Extract the (x, y) coordinate from the center of the cell holding the provided text.  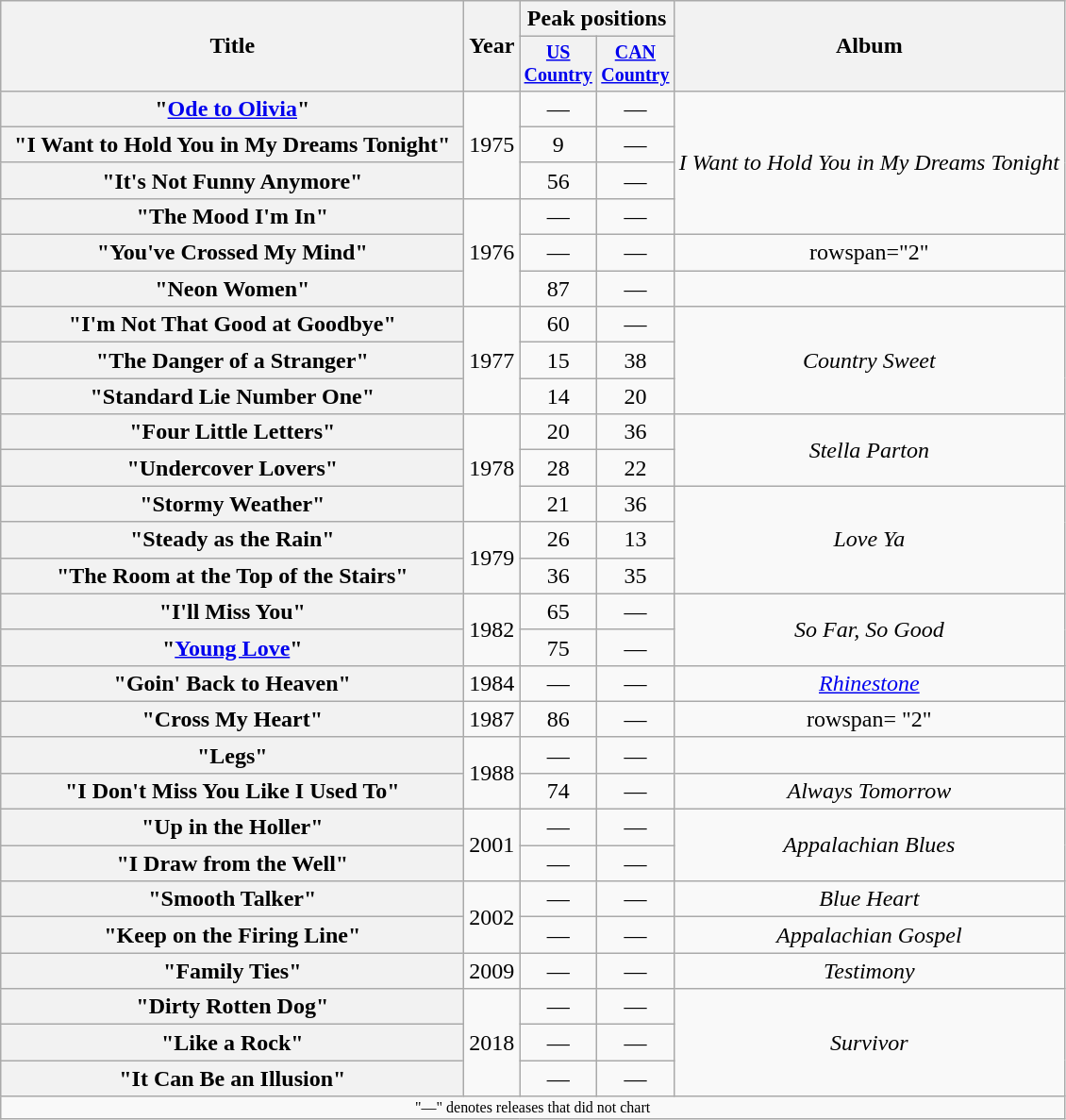
"Smooth Talker" (232, 899)
56 (558, 180)
Rhinestone (869, 683)
65 (558, 611)
2001 (492, 845)
"—" denotes releases that did not chart (533, 1108)
rowspan="2" (869, 253)
"Steady as the Rain" (232, 540)
Survivor (869, 1043)
I Want to Hold You in My Dreams Tonight (869, 162)
Always Tomorrow (869, 791)
"You've Crossed My Mind" (232, 253)
Appalachian Blues (869, 845)
"Ode to Olivia" (232, 109)
"I Want to Hold You in My Dreams Tonight" (232, 144)
"Up in the Holler" (232, 827)
Testimony (869, 971)
2009 (492, 971)
86 (558, 719)
22 (636, 468)
So Far, So Good (869, 629)
"Family Ties" (232, 971)
"Goin' Back to Heaven" (232, 683)
13 (636, 540)
"It Can Be an Illusion" (232, 1078)
75 (558, 647)
"The Danger of a Stranger" (232, 360)
Title (232, 46)
9 (558, 144)
14 (558, 396)
"I'm Not That Good at Goodbye" (232, 325)
Country Sweet (869, 360)
38 (636, 360)
Album (869, 46)
35 (636, 576)
"Legs" (232, 755)
21 (558, 504)
2002 (492, 917)
Appalachian Gospel (869, 935)
1975 (492, 144)
1978 (492, 468)
28 (558, 468)
Stella Parton (869, 450)
"Neon Women" (232, 289)
60 (558, 325)
87 (558, 289)
Blue Heart (869, 899)
2018 (492, 1043)
"Dirty Rotten Dog" (232, 1007)
Love Ya (869, 540)
1977 (492, 360)
"The Mood I'm In" (232, 216)
1987 (492, 719)
"I Draw from the Well" (232, 863)
"Keep on the Firing Line" (232, 935)
"Like a Rock" (232, 1043)
US Country (558, 64)
"It's Not Funny Anymore" (232, 180)
"Four Little Letters" (232, 432)
"Stormy Weather" (232, 504)
1988 (492, 773)
"Undercover Lovers" (232, 468)
1976 (492, 252)
1979 (492, 558)
15 (558, 360)
Year (492, 46)
"Standard Lie Number One" (232, 396)
"Young Love" (232, 647)
1982 (492, 629)
"I'll Miss You" (232, 611)
"The Room at the Top of the Stairs" (232, 576)
"Cross My Heart" (232, 719)
Peak positions (596, 19)
26 (558, 540)
"I Don't Miss You Like I Used To" (232, 791)
CAN Country (636, 64)
1984 (492, 683)
rowspan= "2" (869, 719)
74 (558, 791)
